For the text-containing cell, return its midpoint in (X, Y) coordinate format. 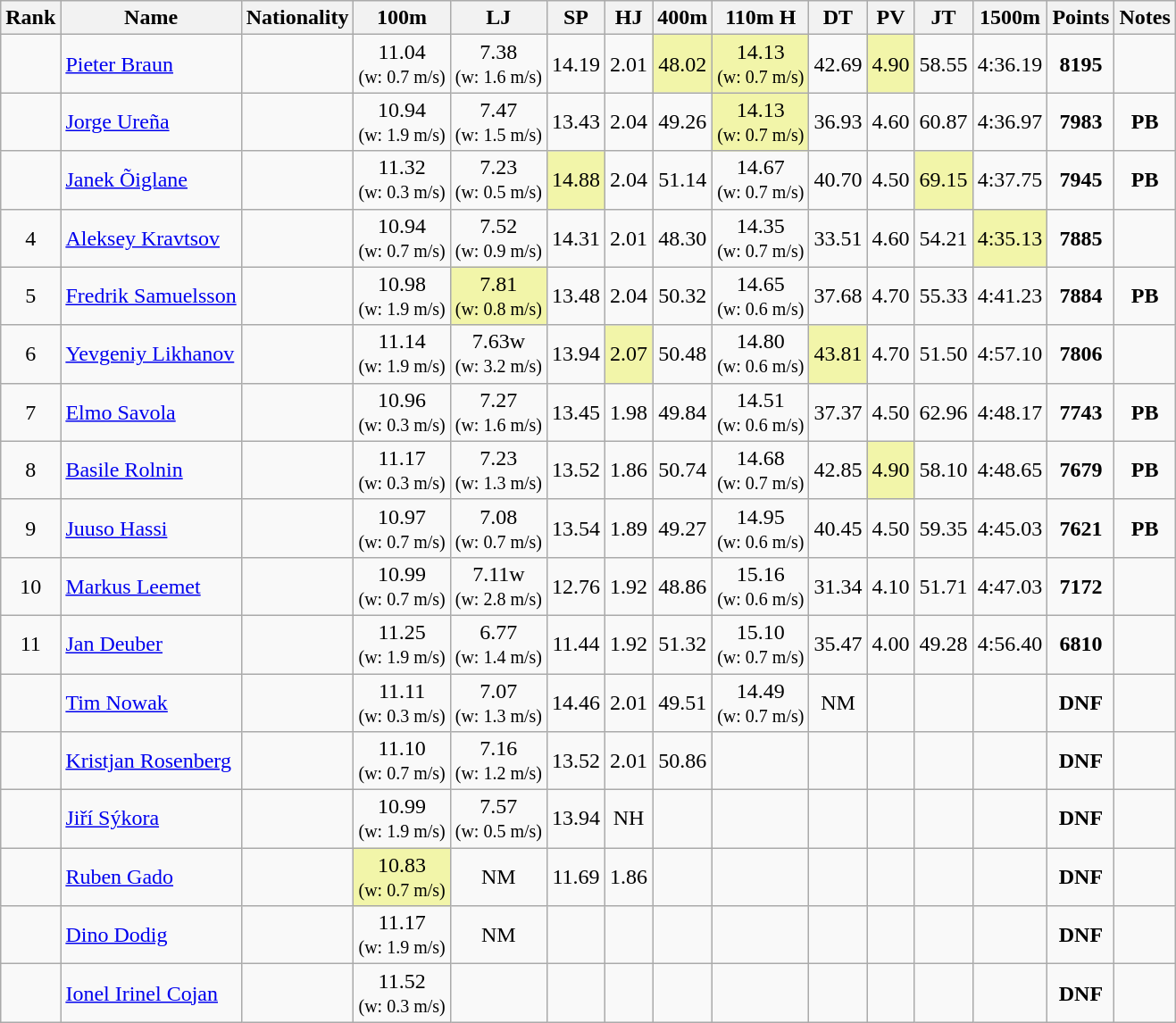
11.17(w: 1.9 m/s) (402, 936)
Aleksey Kravtsov (151, 237)
14.31 (575, 237)
7.07(w: 1.3 m/s) (498, 702)
10.83(w: 0.7 m/s) (402, 877)
7679 (1080, 470)
42.69 (838, 64)
11.69 (575, 877)
7.23(w: 1.3 m/s) (498, 470)
14.49(w: 0.7 m/s) (761, 702)
14.80(w: 0.6 m/s) (761, 353)
NH (629, 819)
58.55 (943, 64)
42.85 (838, 470)
10.99(w: 1.9 m/s) (402, 819)
Ionel Irinel Cojan (151, 993)
13.54 (575, 528)
33.51 (838, 237)
Yevgeniy Likhanov (151, 353)
11.25(w: 1.9 m/s) (402, 645)
54.21 (943, 237)
12.76 (575, 586)
48.02 (682, 64)
7621 (1080, 528)
51.32 (682, 645)
Kristjan Rosenberg (151, 761)
13.48 (575, 296)
Jiří Sýkora (151, 819)
35.47 (838, 645)
51.71 (943, 586)
50.86 (682, 761)
Nationality (297, 18)
7.57(w: 0.5 m/s) (498, 819)
7.81(w: 0.8 m/s) (498, 296)
4:35.13 (1010, 237)
11.32(w: 0.3 m/s) (402, 180)
4:48.17 (1010, 412)
Markus Leemet (151, 586)
7.08(w: 0.7 m/s) (498, 528)
4:37.75 (1010, 180)
69.15 (943, 180)
6.77(w: 1.4 m/s) (498, 645)
7.16(w: 1.2 m/s) (498, 761)
5 (30, 296)
4:36.97 (1010, 121)
JT (943, 18)
14.35(w: 0.7 m/s) (761, 237)
37.37 (838, 412)
Points (1080, 18)
48.86 (682, 586)
7.63w(w: 3.2 m/s) (498, 353)
48.30 (682, 237)
SP (575, 18)
40.45 (838, 528)
50.32 (682, 296)
4:45.03 (1010, 528)
LJ (498, 18)
7884 (1080, 296)
14.51(w: 0.6 m/s) (761, 412)
49.27 (682, 528)
11.04(w: 0.7 m/s) (402, 64)
55.33 (943, 296)
4:41.23 (1010, 296)
15.16(w: 0.6 m/s) (761, 586)
7.23(w: 0.5 m/s) (498, 180)
11.10(w: 0.7 m/s) (402, 761)
9 (30, 528)
1500m (1010, 18)
1.89 (629, 528)
40.70 (838, 180)
4.00 (891, 645)
7945 (1080, 180)
49.51 (682, 702)
11.52(w: 0.3 m/s) (402, 993)
14.19 (575, 64)
11.17(w: 0.3 m/s) (402, 470)
7.11w(w: 2.8 m/s) (498, 586)
10.96(w: 0.3 m/s) (402, 412)
Basile Rolnin (151, 470)
Juuso Hassi (151, 528)
7.47(w: 1.5 m/s) (498, 121)
14.67(w: 0.7 m/s) (761, 180)
43.81 (838, 353)
10.94(w: 1.9 m/s) (402, 121)
7172 (1080, 586)
2.07 (629, 353)
37.68 (838, 296)
49.84 (682, 412)
14.65(w: 0.6 m/s) (761, 296)
7 (30, 412)
Notes (1145, 18)
14.68(w: 0.7 m/s) (761, 470)
58.10 (943, 470)
51.50 (943, 353)
15.10(w: 0.7 m/s) (761, 645)
10.98(w: 1.9 m/s) (402, 296)
51.14 (682, 180)
14.88 (575, 180)
Janek Õiglane (151, 180)
4:48.65 (1010, 470)
10.99(w: 0.7 m/s) (402, 586)
4:36.19 (1010, 64)
DT (838, 18)
59.35 (943, 528)
Ruben Gado (151, 877)
HJ (629, 18)
13.43 (575, 121)
14.46 (575, 702)
49.28 (943, 645)
4 (30, 237)
Name (151, 18)
50.48 (682, 353)
10.97(w: 0.7 m/s) (402, 528)
4:57.10 (1010, 353)
Fredrik Samuelsson (151, 296)
7.27(w: 1.6 m/s) (498, 412)
11.14(w: 1.9 m/s) (402, 353)
14.95(w: 0.6 m/s) (761, 528)
1.98 (629, 412)
11.11(w: 0.3 m/s) (402, 702)
13.45 (575, 412)
4:56.40 (1010, 645)
31.34 (838, 586)
7.52(w: 0.9 m/s) (498, 237)
7743 (1080, 412)
6 (30, 353)
Elmo Savola (151, 412)
Jan Deuber (151, 645)
7806 (1080, 353)
60.87 (943, 121)
4:47.03 (1010, 586)
110m H (761, 18)
50.74 (682, 470)
10.94(w: 0.7 m/s) (402, 237)
Tim Nowak (151, 702)
7885 (1080, 237)
Dino Dodig (151, 936)
4.10 (891, 586)
Jorge Ureña (151, 121)
7983 (1080, 121)
7.38(w: 1.6 m/s) (498, 64)
36.93 (838, 121)
8 (30, 470)
8195 (1080, 64)
11 (30, 645)
11.44 (575, 645)
100m (402, 18)
10 (30, 586)
49.26 (682, 121)
6810 (1080, 645)
Pieter Braun (151, 64)
Rank (30, 18)
400m (682, 18)
62.96 (943, 412)
PV (891, 18)
